Identify which cell holds the provided text, then report its [X, Y] central coordinate. 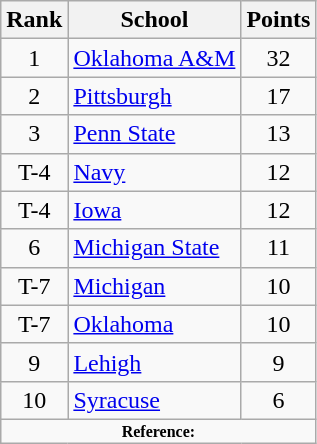
13 [278, 134]
3 [34, 134]
Navy [154, 172]
11 [278, 248]
Michigan [154, 286]
Points [278, 20]
Lehigh [154, 362]
Syracuse [154, 400]
Pittsburgh [154, 96]
Michigan State [154, 248]
Oklahoma A&M [154, 58]
32 [278, 58]
Penn State [154, 134]
Iowa [154, 210]
2 [34, 96]
1 [34, 58]
Rank [34, 20]
17 [278, 96]
Oklahoma [154, 324]
Reference: [158, 431]
School [154, 20]
